Pinpoint the cell where the given text exists, returning its [X, Y] midpoint coordinate. 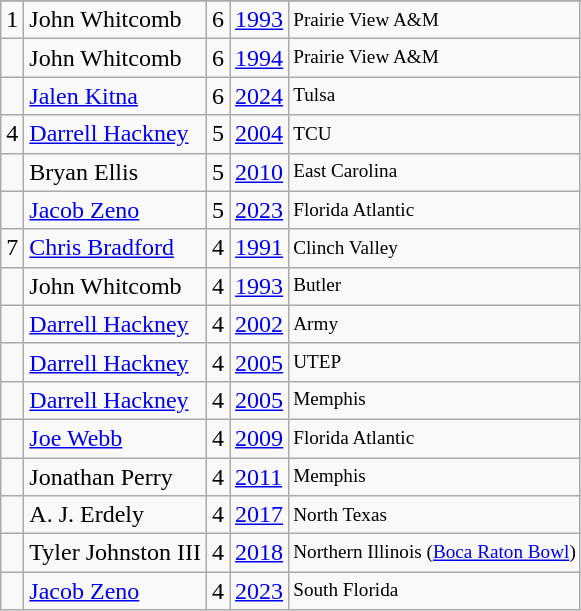
2011 [260, 477]
Clinch Valley [435, 248]
2017 [260, 515]
1 [12, 20]
East Carolina [435, 172]
Army [435, 324]
Northern Illinois (Boca Raton Bowl) [435, 553]
2002 [260, 324]
Jonathan Perry [116, 477]
Tulsa [435, 96]
2004 [260, 134]
Bryan Ellis [116, 172]
Butler [435, 286]
Tyler Johnston III [116, 553]
7 [12, 248]
Jalen Kitna [116, 96]
2010 [260, 172]
2024 [260, 96]
2018 [260, 553]
North Texas [435, 515]
Joe Webb [116, 438]
A. J. Erdely [116, 515]
1994 [260, 58]
Chris Bradford [116, 248]
UTEP [435, 362]
TCU [435, 134]
South Florida [435, 591]
2009 [260, 438]
1991 [260, 248]
